Capture the cell that displays the provided text and extract its (X, Y) central coordinate. 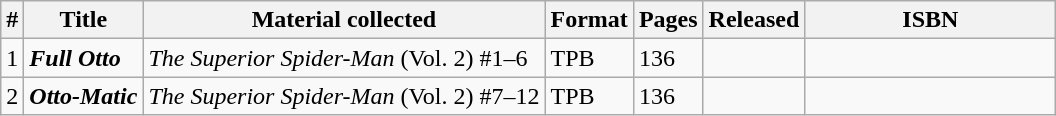
1 (12, 58)
Format (589, 20)
The Superior Spider-Man (Vol. 2) #1–6 (344, 58)
The Superior Spider-Man (Vol. 2) #7–12 (344, 96)
ISBN (930, 20)
# (12, 20)
Title (84, 20)
Full Otto (84, 58)
2 (12, 96)
Released (754, 20)
Pages (668, 20)
Otto-Matic (84, 96)
Material collected (344, 20)
